Pinpoint the cell where the given text exists, returning its [X, Y] midpoint coordinate. 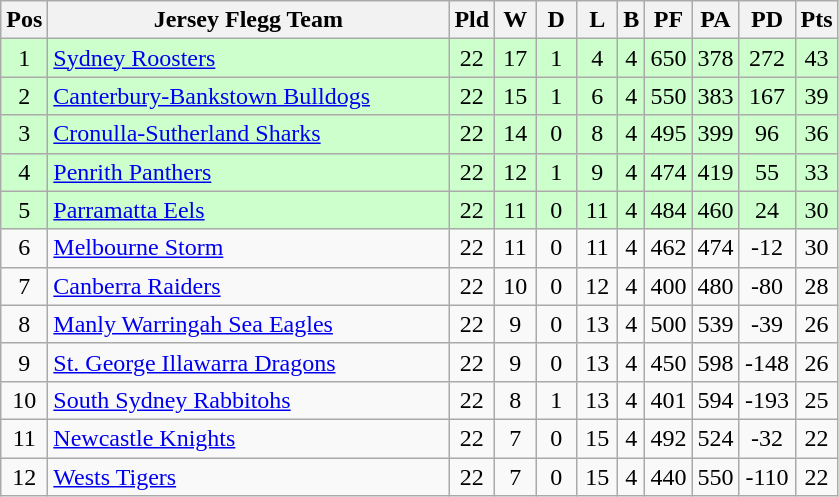
43 [816, 58]
Pos [24, 20]
Newcastle Knights [248, 438]
39 [816, 96]
Parramatta Eels [248, 210]
Melbourne Storm [248, 248]
3 [24, 134]
-80 [767, 286]
524 [716, 438]
-39 [767, 324]
D [556, 20]
Cronulla-Sutherland Sharks [248, 134]
Pld [472, 20]
Canterbury-Bankstown Bulldogs [248, 96]
Penrith Panthers [248, 172]
Wests Tigers [248, 477]
460 [716, 210]
33 [816, 172]
598 [716, 362]
28 [816, 286]
South Sydney Rabbitohs [248, 400]
Pts [816, 20]
500 [668, 324]
L [598, 20]
Sydney Roosters [248, 58]
B [632, 20]
462 [668, 248]
96 [767, 134]
-148 [767, 362]
2 [24, 96]
594 [716, 400]
24 [767, 210]
401 [668, 400]
PD [767, 20]
272 [767, 58]
440 [668, 477]
419 [716, 172]
25 [816, 400]
Manly Warringah Sea Eagles [248, 324]
-12 [767, 248]
378 [716, 58]
-193 [767, 400]
PF [668, 20]
W [516, 20]
480 [716, 286]
55 [767, 172]
PA [716, 20]
167 [767, 96]
36 [816, 134]
14 [516, 134]
450 [668, 362]
St. George Illawarra Dragons [248, 362]
495 [668, 134]
399 [716, 134]
17 [516, 58]
492 [668, 438]
Canberra Raiders [248, 286]
484 [668, 210]
-32 [767, 438]
383 [716, 96]
539 [716, 324]
-110 [767, 477]
650 [668, 58]
400 [668, 286]
Jersey Flegg Team [248, 20]
5 [24, 210]
